Capture the cell that displays the provided text and extract its [x, y] central coordinate. 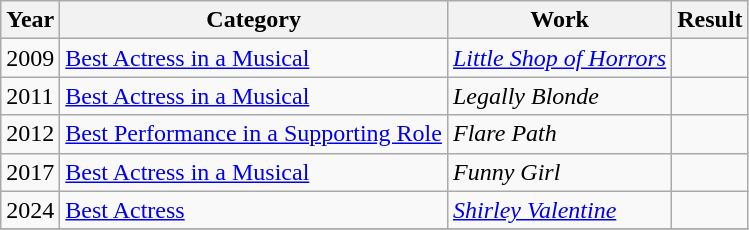
Best Performance in a Supporting Role [254, 134]
Legally Blonde [559, 96]
Result [710, 20]
Work [559, 20]
2017 [30, 172]
Year [30, 20]
Little Shop of Horrors [559, 58]
Shirley Valentine [559, 210]
2009 [30, 58]
Category [254, 20]
Best Actress [254, 210]
Flare Path [559, 134]
Funny Girl [559, 172]
2012 [30, 134]
2011 [30, 96]
2024 [30, 210]
